Locate the cell with the specified text and output its (X, Y) center coordinate. 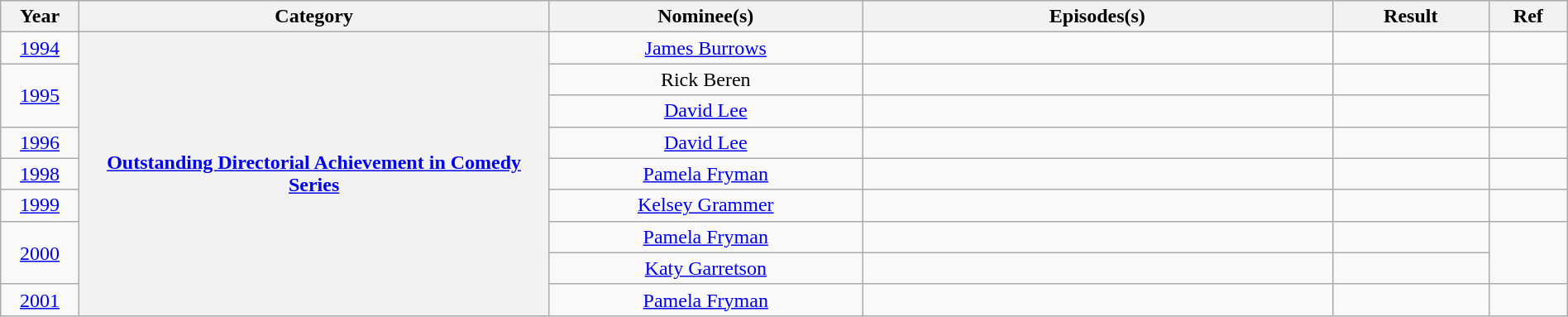
Ref (1528, 17)
2000 (40, 252)
Nominee(s) (706, 17)
Rick Beren (706, 79)
Katy Garretson (706, 268)
Year (40, 17)
James Burrows (706, 48)
Outstanding Directorial Achievement in Comedy Series (313, 174)
1995 (40, 95)
1998 (40, 174)
Result (1411, 17)
1996 (40, 142)
Category (313, 17)
2001 (40, 300)
1999 (40, 205)
Episodes(s) (1097, 17)
Kelsey Grammer (706, 205)
1994 (40, 48)
